For the text-containing cell, return its midpoint in (X, Y) coordinate format. 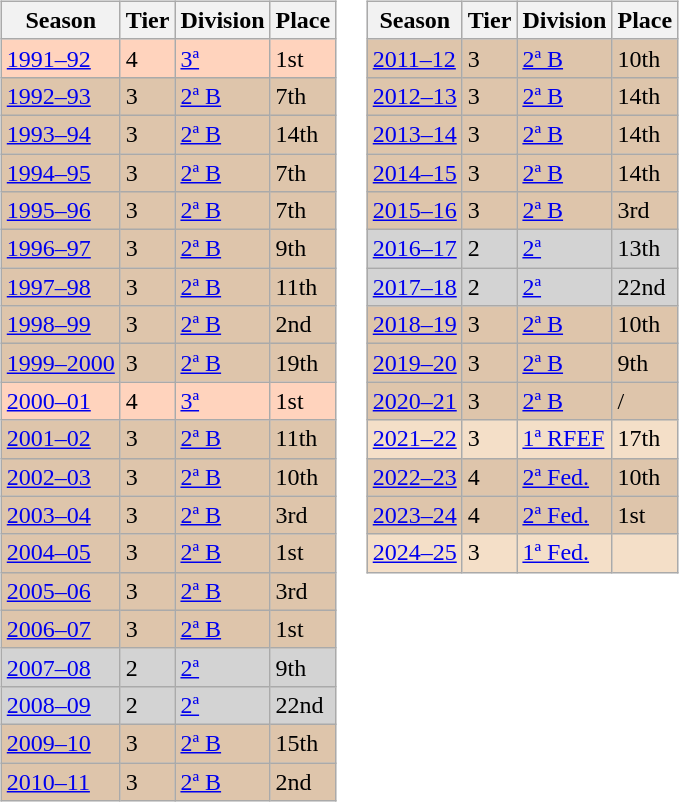
2007–08 (60, 667)
2021–22 (414, 439)
2024–25 (414, 553)
2017–18 (414, 287)
1997–98 (60, 287)
15th (303, 743)
1996–97 (60, 249)
1994–95 (60, 173)
2002–03 (60, 477)
1992–93 (60, 96)
19th (303, 363)
2009–10 (60, 743)
/ (645, 401)
1ª Fed. (564, 553)
13th (645, 249)
2016–17 (414, 249)
2018–19 (414, 325)
2019–20 (414, 363)
2015–16 (414, 211)
1ª RFEF (564, 439)
2011–12 (414, 58)
2004–05 (60, 553)
2003–04 (60, 515)
1991–92 (60, 58)
2006–07 (60, 629)
2014–15 (414, 173)
1993–94 (60, 134)
2005–06 (60, 591)
1999–2000 (60, 363)
2008–09 (60, 705)
2022–23 (414, 477)
2013–14 (414, 134)
2012–13 (414, 96)
1995–96 (60, 211)
2000–01 (60, 401)
1998–99 (60, 325)
2023–24 (414, 515)
2020–21 (414, 401)
2001–02 (60, 439)
17th (645, 439)
2010–11 (60, 781)
